Locate the cell with the specified text and output its [X, Y] center coordinate. 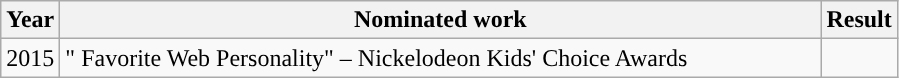
Nominated work [440, 20]
" Favorite Web Personality" – Nickelodeon Kids' Choice Awards [440, 58]
2015 [30, 58]
Result [859, 20]
Year [30, 20]
